From the cell containing the given text, extract its center point as (x, y) coordinate. 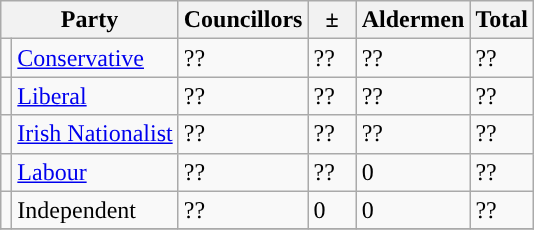
Councillors (243, 20)
Total (502, 20)
Labour (95, 172)
Party (90, 20)
± (332, 20)
Aldermen (413, 20)
Liberal (95, 96)
Irish Nationalist (95, 134)
Conservative (95, 58)
Independent (95, 210)
